Search for the cell housing the specified text and yield its [X, Y] center coordinate. 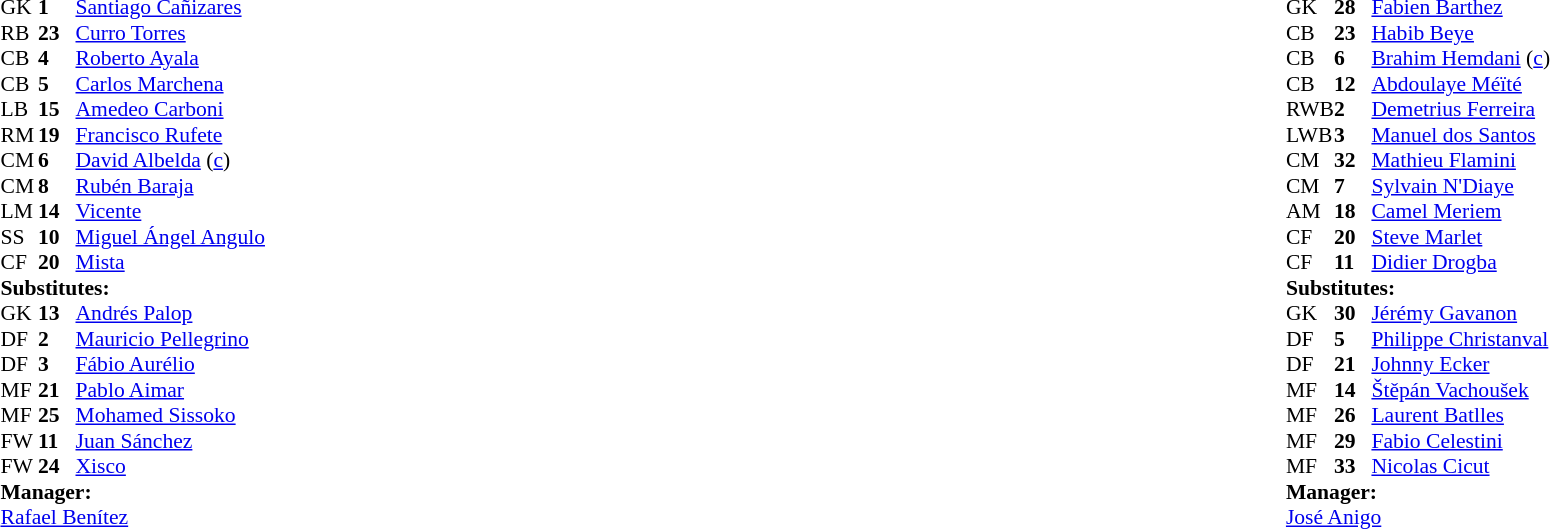
33 [1353, 467]
Manuel dos Santos [1460, 135]
Fábio Aurélio [170, 365]
Laurent Batlles [1460, 415]
8 [57, 186]
25 [57, 415]
Pablo Aimar [170, 390]
Mauricio Pellegrino [170, 339]
David Albelda (c) [170, 161]
30 [1353, 313]
18 [1353, 211]
Brahim Hemdani (c) [1460, 59]
Xisco [170, 467]
Jérémy Gavanon [1460, 313]
Demetrius Ferreira [1460, 109]
Philippe Christanval [1460, 339]
Johnny Ecker [1460, 365]
Fabio Celestini [1460, 441]
Andrés Palop [170, 313]
Nicolas Cicut [1460, 467]
AM [1310, 211]
LM [19, 211]
Curro Torres [170, 33]
7 [1353, 186]
RM [19, 135]
19 [57, 135]
Mohamed Sissoko [170, 415]
12 [1353, 84]
15 [57, 109]
Roberto Ayala [170, 59]
13 [57, 313]
Steve Marlet [1460, 237]
Miguel Ángel Angulo [170, 237]
24 [57, 467]
Mista [170, 263]
LWB [1310, 135]
SS [19, 237]
Francisco Rufete [170, 135]
29 [1353, 441]
32 [1353, 161]
Carlos Marchena [170, 84]
Camel Meriem [1460, 211]
RB [19, 33]
Habib Beye [1460, 33]
LB [19, 109]
Rubén Baraja [170, 186]
Abdoulaye Méïté [1460, 84]
Sylvain N'Diaye [1460, 186]
Amedeo Carboni [170, 109]
RWB [1310, 109]
Vicente [170, 211]
Juan Sánchez [170, 441]
26 [1353, 415]
4 [57, 59]
Didier Drogba [1460, 263]
Mathieu Flamini [1460, 161]
10 [57, 237]
Štěpán Vachoušek [1460, 390]
